Output the [X, Y] coordinate of the center of the cell containing the given text.  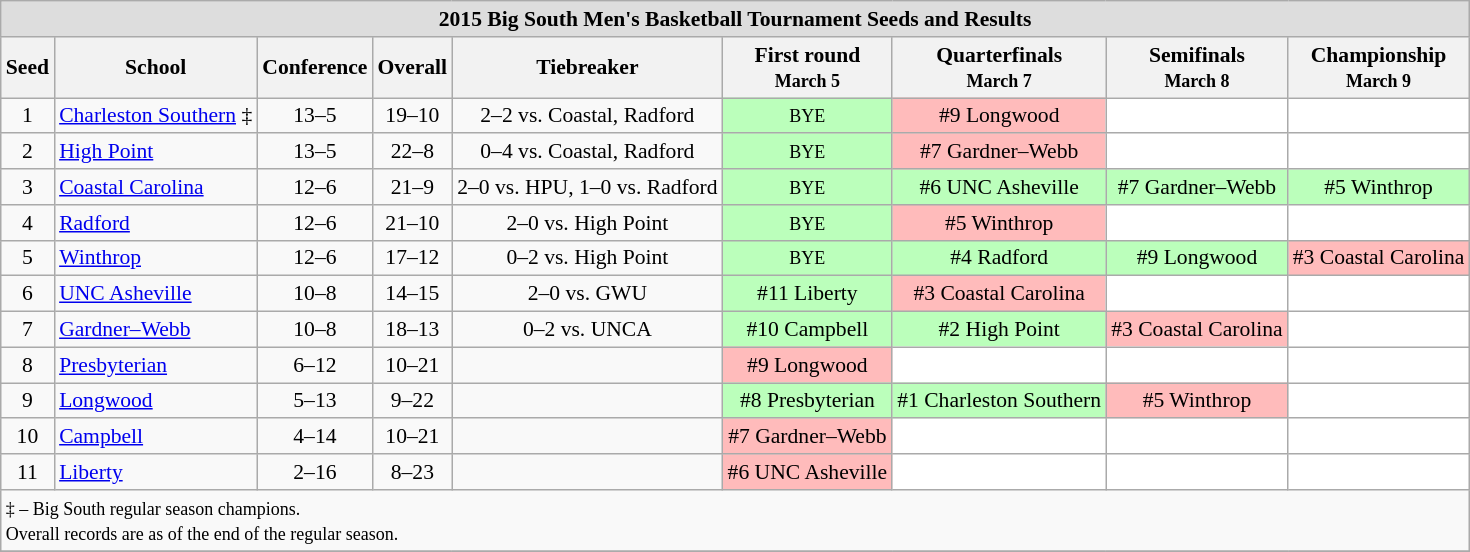
1 [28, 116]
Gardner–Webb [156, 330]
21–9 [413, 187]
8–23 [413, 472]
2–0 vs. High Point [587, 223]
19–10 [413, 116]
4–14 [314, 437]
0–2 vs. UNCA [587, 330]
Charleston Southern ‡ [156, 116]
#11 Liberty [808, 294]
Liberty [156, 472]
#8 Presbyterian [808, 401]
22–8 [413, 152]
2–2 vs. Coastal, Radford [587, 116]
4 [28, 223]
0–2 vs. High Point [587, 258]
5–13 [314, 401]
21–10 [413, 223]
Campbell [156, 437]
7 [28, 330]
ChampionshipMarch 9 [1379, 68]
6 [28, 294]
2–16 [314, 472]
Conference [314, 68]
Coastal Carolina [156, 187]
2–0 vs. GWU [587, 294]
#4 Radford [999, 258]
5 [28, 258]
#10 Campbell [808, 330]
‡ – Big South regular season champions.Overall records are as of the end of the regular season. [736, 520]
UNC Asheville [156, 294]
14–15 [413, 294]
8 [28, 365]
First roundMarch 5 [808, 68]
9 [28, 401]
3 [28, 187]
Tiebreaker [587, 68]
18–13 [413, 330]
10 [28, 437]
0–4 vs. Coastal, Radford [587, 152]
Winthrop [156, 258]
17–12 [413, 258]
Overall [413, 68]
6–12 [314, 365]
QuarterfinalsMarch 7 [999, 68]
Radford [156, 223]
9–22 [413, 401]
Longwood [156, 401]
School [156, 68]
2015 Big South Men's Basketball Tournament Seeds and Results [736, 19]
11 [28, 472]
#1 Charleston Southern [999, 401]
2 [28, 152]
Presbyterian [156, 365]
SemifinalsMarch 8 [1197, 68]
Seed [28, 68]
High Point [156, 152]
#2 High Point [999, 330]
2–0 vs. HPU, 1–0 vs. Radford [587, 187]
